Identify which cell holds the provided text, then report its (x, y) central coordinate. 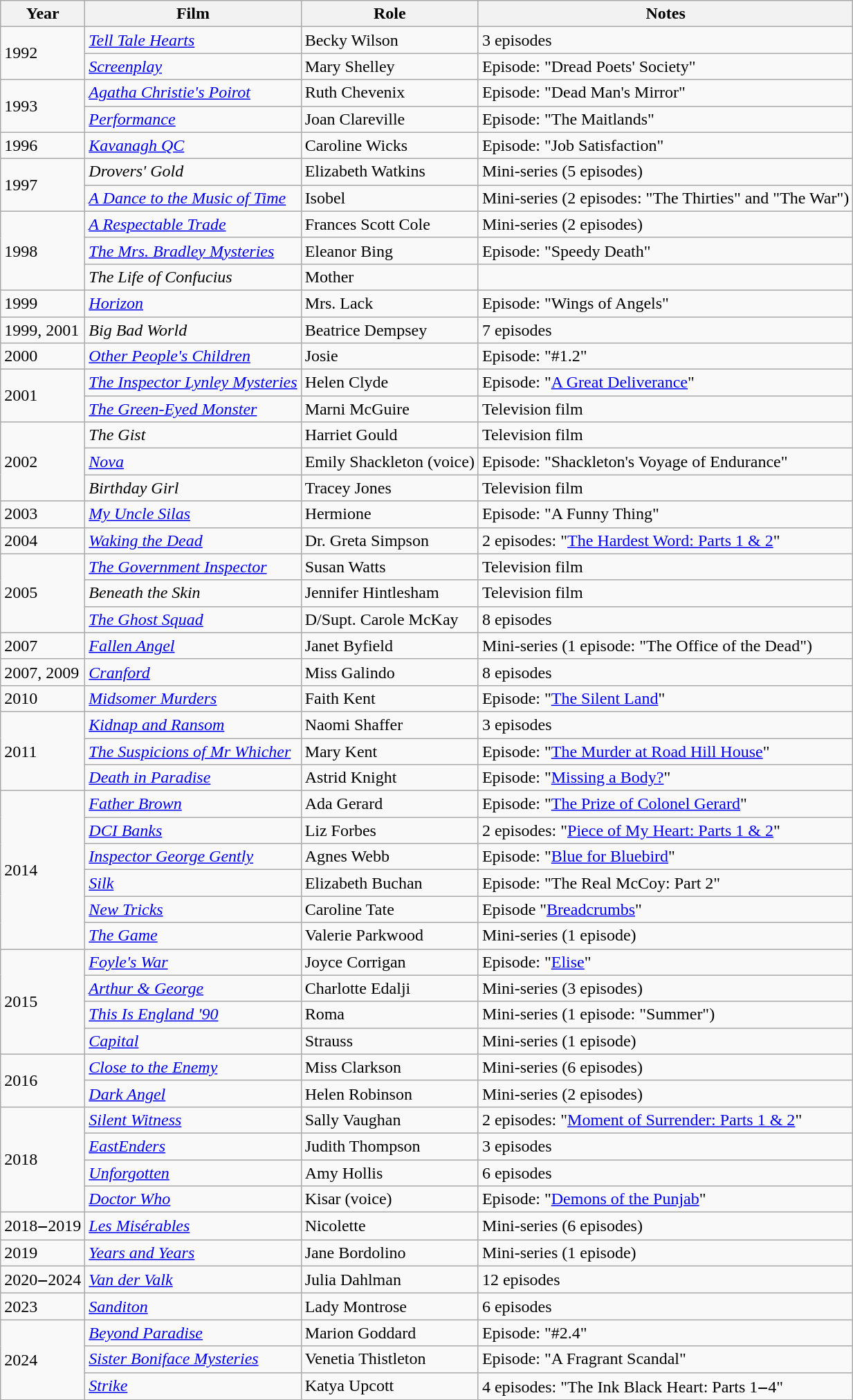
The Ghost Squad (193, 619)
Helen Clyde (389, 383)
Unforgotten (193, 1173)
2007, 2009 (43, 672)
Elizabeth Watkins (389, 172)
Harriet Gould (389, 435)
Caroline Tate (389, 909)
2016 (43, 1080)
12 episodes (666, 1280)
New Tricks (193, 909)
Episode: "The Real McCoy: Part 2" (666, 883)
Becky Wilson (389, 40)
Janet Byfield (389, 646)
2 episodes: "The Hardest Word: Parts 1 & 2" (666, 540)
Frances Scott Cole (389, 224)
Episode: "#1.2" (666, 356)
A Respectable Trade (193, 224)
Silk (193, 883)
Episode: "The Maitlands" (666, 119)
Close to the Enemy (193, 1067)
Episode: "Elise" (666, 962)
Episode: "#2.4" (666, 1333)
Agatha Christie's Poirot (193, 93)
Episode: "The Prize of Colonel Gerard" (666, 804)
2014 (43, 870)
The Gist (193, 435)
Helen Robinson (389, 1093)
Beneath the Skin (193, 593)
Lady Montrose (389, 1307)
Joyce Corrigan (389, 962)
Strike (193, 1386)
Fallen Angel (193, 646)
Mini-series (1 episode: "Summer") (666, 1015)
Episode: "Blue for Bluebird" (666, 857)
Emily Shackleton (voice) (389, 462)
Miss Clarkson (389, 1067)
4 episodes: "The Ink Black Heart: Parts 1‒4" (666, 1386)
Marion Goddard (389, 1333)
2007 (43, 646)
1997 (43, 185)
1999, 2001 (43, 330)
Valerie Parkwood (389, 936)
Charlotte Edalji (389, 988)
2003 (43, 514)
2 episodes: "Moment of Surrender: Parts 1 & 2" (666, 1120)
Horizon (193, 303)
Faith Kent (389, 698)
Agnes Webb (389, 857)
Silent Witness (193, 1120)
Mini-series (1 episode: "The Office of the Dead") (666, 646)
Episode: "Demons of the Punjab" (666, 1199)
Big Bad World (193, 330)
Mary Shelley (389, 66)
2005 (43, 593)
This Is England '90 (193, 1015)
Screenplay (193, 66)
2023 (43, 1307)
Susan Watts (389, 567)
Cranford (193, 672)
Episode: "A Funny Thing" (666, 514)
Kidnap and Ransom (193, 725)
Episode: "A Great Deliverance" (666, 383)
Beatrice Dempsey (389, 330)
Caroline Wicks (389, 145)
Beyond Paradise (193, 1333)
2024 (43, 1360)
DCI Banks (193, 830)
Mary Kent (389, 751)
2000 (43, 356)
Episode: "Dread Poets' Society" (666, 66)
2018‒2019 (43, 1226)
Tracey Jones (389, 488)
Isobel (389, 198)
Roma (389, 1015)
D/Supt. Carole McKay (389, 619)
2018 (43, 1159)
Arthur & George (193, 988)
Film (193, 14)
Episode: "Shackleton's Voyage of Endurance" (666, 462)
Elizabeth Buchan (389, 883)
Les Misérables (193, 1226)
Mini-series (3 episodes) (666, 988)
Mrs. Lack (389, 303)
Episode: "The Murder at Road Hill House" (666, 751)
Episode: "The Silent Land" (666, 698)
Van der Valk (193, 1280)
Notes (666, 14)
The Game (193, 936)
Amy Hollis (389, 1173)
Katya Upcott (389, 1386)
Sanditon (193, 1307)
Episode: "Job Satisfaction" (666, 145)
The Inspector Lynley Mysteries (193, 383)
The Government Inspector (193, 567)
2011 (43, 751)
Miss Galindo (389, 672)
Judith Thompson (389, 1146)
Other People's Children (193, 356)
Dark Angel (193, 1093)
Nicolette (389, 1226)
The Green-Eyed Monster (193, 409)
Episode: "Speedy Death" (666, 251)
2020‒2024 (43, 1280)
2015 (43, 1001)
Joan Clareville (389, 119)
2010 (43, 698)
A Dance to the Music of Time (193, 198)
Father Brown (193, 804)
Jane Bordolino (389, 1253)
Kisar (voice) (389, 1199)
Ada Gerard (389, 804)
Episode: "Dead Man's Mirror" (666, 93)
Marni McGuire (389, 409)
2019 (43, 1253)
Jennifer Hintlesham (389, 593)
Performance (193, 119)
Sister Boniface Mysteries (193, 1359)
Year (43, 14)
1992 (43, 53)
The Life of Confucius (193, 277)
Episode: "Missing a Body?" (666, 778)
2002 (43, 462)
Death in Paradise (193, 778)
7 episodes (666, 330)
2004 (43, 540)
Strauss (389, 1041)
Doctor Who (193, 1199)
Dr. Greta Simpson (389, 540)
Sally Vaughan (389, 1120)
Nova (193, 462)
Josie (389, 356)
Waking the Dead (193, 540)
1999 (43, 303)
Midsomer Murders (193, 698)
Ruth Chevenix (389, 93)
Years and Years (193, 1253)
Venetia Thistleton (389, 1359)
EastEnders (193, 1146)
The Suspicions of Mr Whicher (193, 751)
The Mrs. Bradley Mysteries (193, 251)
Julia Dahlman (389, 1280)
Naomi Shaffer (389, 725)
Mother (389, 277)
Foyle's War (193, 962)
Eleanor Bing (389, 251)
Liz Forbes (389, 830)
Birthday Girl (193, 488)
Episode "Breadcrumbs" (666, 909)
Kavanagh QC (193, 145)
1993 (43, 106)
Episode: "Wings of Angels" (666, 303)
Role (389, 14)
Inspector George Gently (193, 857)
2001 (43, 396)
1998 (43, 251)
My Uncle Silas (193, 514)
Astrid Knight (389, 778)
2 episodes: "Piece of My Heart: Parts 1 & 2" (666, 830)
Hermione (389, 514)
1996 (43, 145)
Mini-series (5 episodes) (666, 172)
Capital (193, 1041)
Tell Tale Hearts (193, 40)
Mini-series (2 episodes: "The Thirties" and "The War") (666, 198)
Episode: "A Fragrant Scandal" (666, 1359)
Drovers' Gold (193, 172)
